Capture the cell that displays the provided text and extract its [X, Y] central coordinate. 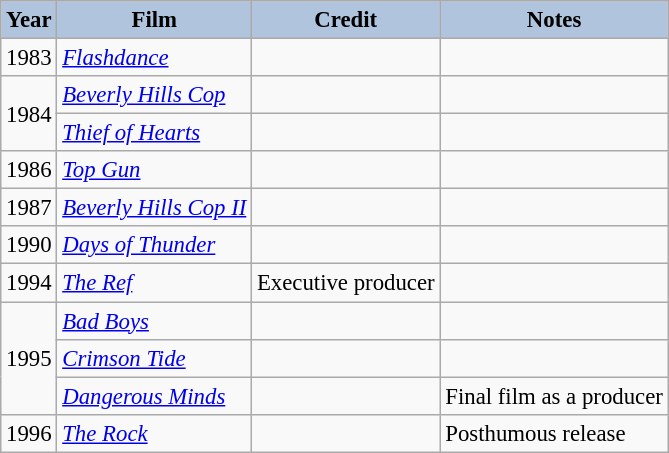
The Rock [154, 433]
Film [154, 20]
Final film as a producer [554, 396]
Notes [554, 20]
1987 [29, 208]
Year [29, 20]
Beverly Hills Cop [154, 95]
The Ref [154, 283]
Crimson Tide [154, 358]
Executive producer [346, 283]
1983 [29, 58]
1996 [29, 433]
Flashdance [154, 58]
Credit [346, 20]
1994 [29, 283]
1984 [29, 114]
Days of Thunder [154, 245]
Top Gun [154, 170]
1986 [29, 170]
Bad Boys [154, 321]
1995 [29, 358]
Beverly Hills Cop II [154, 208]
Posthumous release [554, 433]
1990 [29, 245]
Dangerous Minds [154, 396]
Thief of Hearts [154, 133]
